Return the (x, y) coordinate for the center point of the cell that contains the specified text.  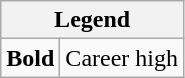
Legend (92, 20)
Bold (30, 58)
Career high (122, 58)
